Pinpoint the cell where the given text exists, returning its (x, y) midpoint coordinate. 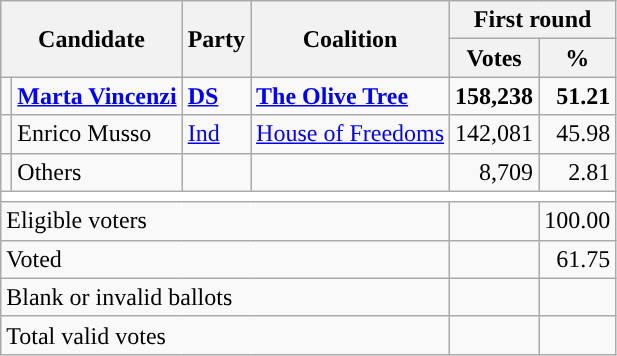
51.21 (578, 96)
45.98 (578, 134)
Party (216, 39)
Blank or invalid ballots (226, 297)
% (578, 58)
First round (533, 20)
142,081 (494, 134)
61.75 (578, 259)
Total valid votes (226, 335)
Others (97, 172)
8,709 (494, 172)
158,238 (494, 96)
Coalition (350, 39)
House of Freedoms (350, 134)
Ind (216, 134)
Eligible voters (226, 221)
Candidate (92, 39)
2.81 (578, 172)
Marta Vincenzi (97, 96)
DS (216, 96)
100.00 (578, 221)
Enrico Musso (97, 134)
Voted (226, 259)
Votes (494, 58)
The Olive Tree (350, 96)
